Provide the (X, Y) coordinate of the cell's center where the given text is located.  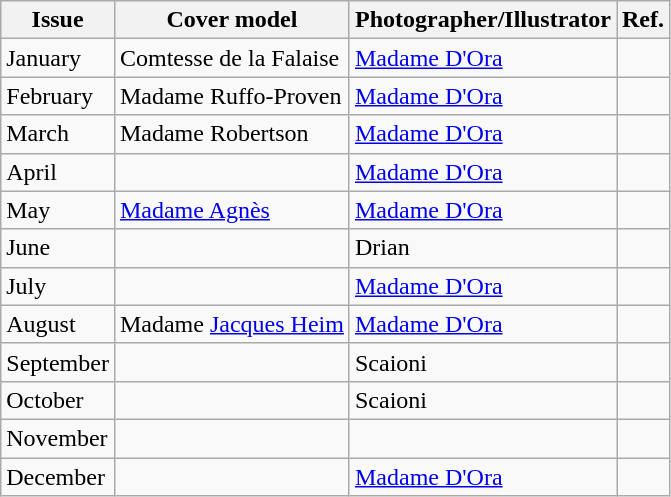
May (58, 210)
June (58, 248)
Drian (482, 248)
Issue (58, 20)
Madame Robertson (232, 134)
January (58, 58)
August (58, 324)
Cover model (232, 20)
Ref. (642, 20)
Madame Agnès (232, 210)
September (58, 362)
Comtesse de la Falaise (232, 58)
April (58, 172)
November (58, 438)
October (58, 400)
Madame Jacques Heim (232, 324)
Madame Ruffo-Proven (232, 96)
Photographer/Illustrator (482, 20)
March (58, 134)
July (58, 286)
February (58, 96)
December (58, 477)
